Locate the cell with the specified text and output its (x, y) center coordinate. 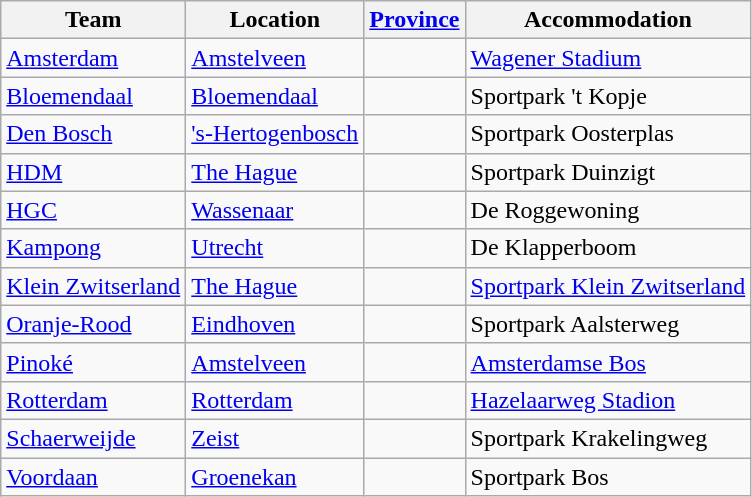
Eindhoven (275, 324)
Accommodation (608, 20)
Klein Zwitserland (94, 286)
Wassenaar (275, 210)
's-Hertogenbosch (275, 134)
Sportpark Bos (608, 477)
Sportpark Krakelingweg (608, 438)
Team (94, 20)
Kampong (94, 248)
Groenekan (275, 477)
Sportpark 't Kopje (608, 96)
De Klapperboom (608, 248)
Schaerweijde (94, 438)
Sportpark Duinzigt (608, 172)
Hazelaarweg Stadion (608, 400)
Sportpark Klein Zwitserland (608, 286)
Wagener Stadium (608, 58)
Amsterdamse Bos (608, 362)
Location (275, 20)
Utrecht (275, 248)
Province (414, 20)
Pinoké (94, 362)
Amsterdam (94, 58)
HDM (94, 172)
De Roggewoning (608, 210)
Sportpark Oosterplas (608, 134)
Oranje-Rood (94, 324)
Zeist (275, 438)
Den Bosch (94, 134)
Sportpark Aalsterweg (608, 324)
Voordaan (94, 477)
HGC (94, 210)
